For the text-containing cell, return its midpoint in [x, y] coordinate format. 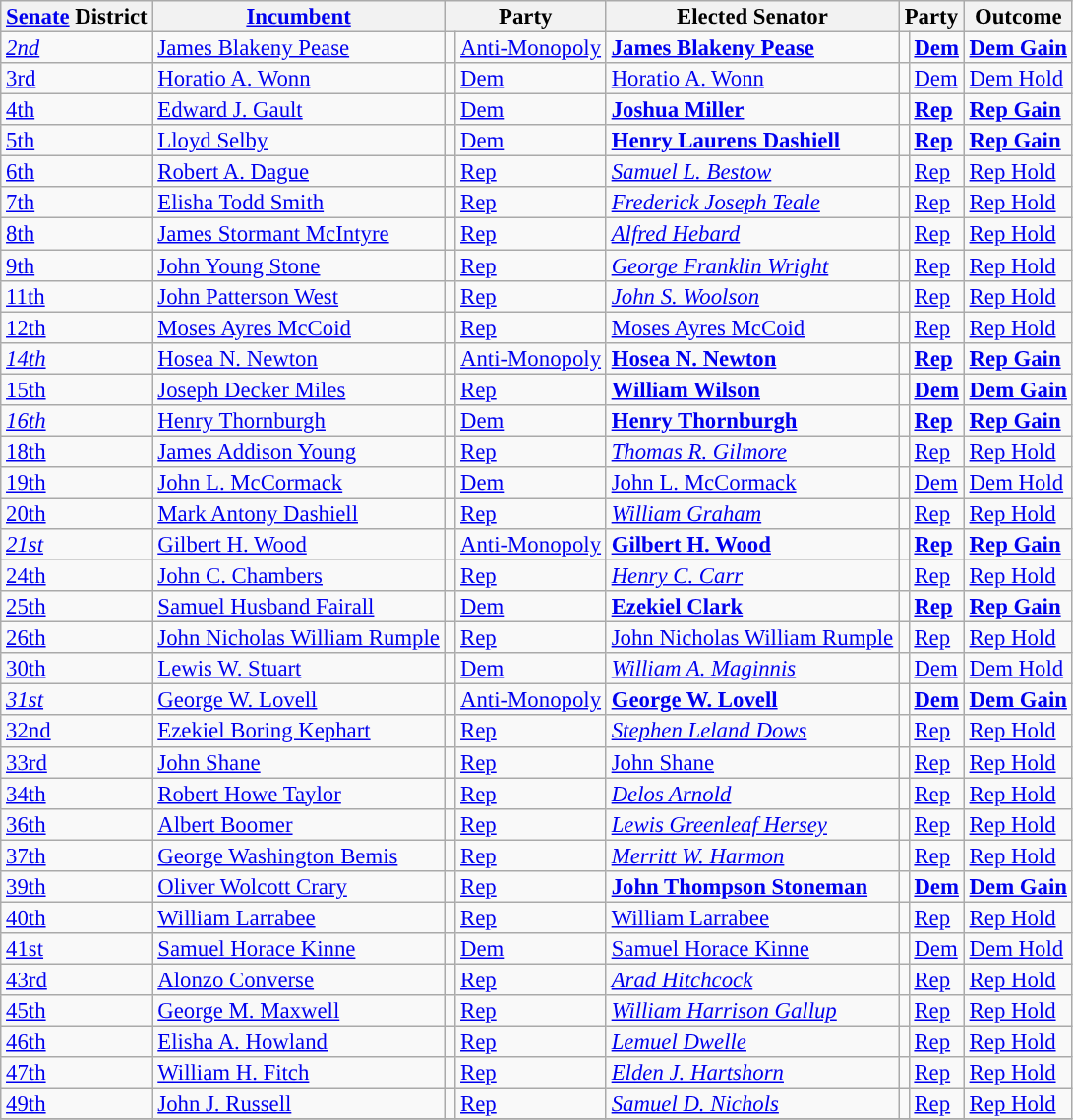
Lewis Greenleaf Hersey [751, 824]
49th [77, 1104]
2nd [77, 48]
16th [77, 421]
Albert Boomer [299, 824]
15th [77, 389]
30th [77, 669]
20th [77, 513]
19th [77, 483]
Alfred Hebard [751, 234]
7th [77, 203]
5th [77, 141]
37th [77, 855]
Edward J. Gault [299, 110]
8th [77, 234]
Samuel D. Nichols [751, 1104]
George M. Maxwell [299, 1011]
Thomas R. Gilmore [751, 451]
3rd [77, 79]
Robert A. Dague [299, 172]
Elisha A. Howland [299, 1042]
Mark Antony Dashiell [299, 513]
Outcome [1018, 17]
Samuel L. Bestow [751, 172]
12th [77, 327]
47th [77, 1073]
21st [77, 545]
39th [77, 887]
Frederick Joseph Teale [751, 203]
William H. Fitch [299, 1073]
Joshua Miller [751, 110]
John S. Woolson [751, 296]
33rd [77, 762]
Ezekiel Boring Kephart [299, 732]
Henry Laurens Dashiell [751, 141]
45th [77, 1011]
Samuel Husband Fairall [299, 607]
9th [77, 265]
George Franklin Wright [751, 265]
6th [77, 172]
John Patterson West [299, 296]
John Young Stone [299, 265]
William Wilson [751, 389]
Elden J. Hartshorn [751, 1073]
John C. Chambers [299, 576]
41st [77, 949]
Arad Hitchcock [751, 979]
Henry C. Carr [751, 576]
Merritt W. Harmon [751, 855]
Alonzo Converse [299, 979]
46th [77, 1042]
34th [77, 794]
John Thompson Stoneman [751, 887]
Incumbent [299, 17]
Elected Senator [751, 17]
Oliver Wolcott Crary [299, 887]
11th [77, 296]
14th [77, 358]
24th [77, 576]
26th [77, 638]
James Stormant McIntyre [299, 234]
Senate District [77, 17]
William Graham [751, 513]
Delos Arnold [751, 794]
John J. Russell [299, 1104]
Elisha Todd Smith [299, 203]
Lloyd Selby [299, 141]
4th [77, 110]
Lemuel Dwelle [751, 1042]
18th [77, 451]
Stephen Leland Dows [751, 732]
31st [77, 700]
40th [77, 917]
36th [77, 824]
32nd [77, 732]
Ezekiel Clark [751, 607]
James Addison Young [299, 451]
43rd [77, 979]
Lewis W. Stuart [299, 669]
William Harrison Gallup [751, 1011]
Joseph Decker Miles [299, 389]
William A. Maginnis [751, 669]
George Washington Bemis [299, 855]
Robert Howe Taylor [299, 794]
25th [77, 607]
